For the text-containing cell, return its midpoint in [x, y] coordinate format. 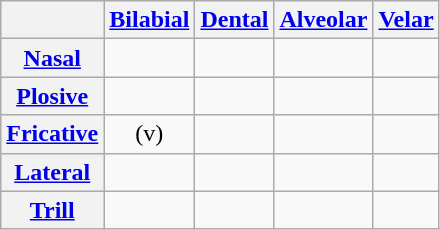
Trill [52, 210]
(v) [150, 134]
Velar [406, 20]
Alveolar [324, 20]
Nasal [52, 58]
Plosive [52, 96]
Dental [234, 20]
Lateral [52, 172]
Fricative [52, 134]
Bilabial [150, 20]
